Return the [X, Y] coordinate for the center point of the cell that contains the specified text.  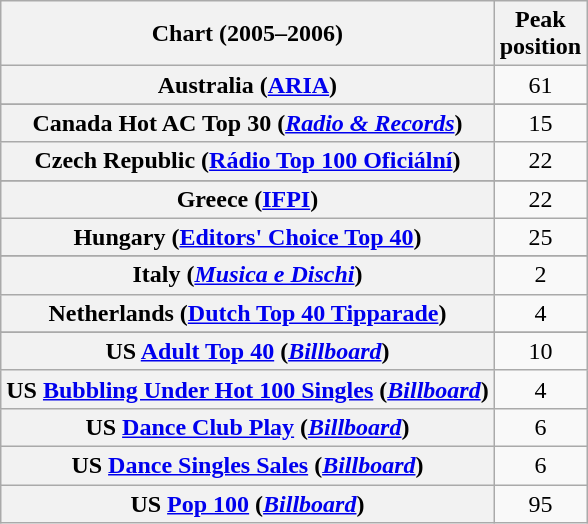
10 [540, 351]
US Dance Club Play (Billboard) [248, 427]
Italy (Musica e Dischi) [248, 275]
2 [540, 275]
Czech Republic (Rádio Top 100 Oficiální) [248, 161]
Greece (IFPI) [248, 199]
Peakposition [540, 34]
61 [540, 85]
US Bubbling Under Hot 100 Singles (Billboard) [248, 389]
Hungary (Editors' Choice Top 40) [248, 237]
US Dance Singles Sales (Billboard) [248, 465]
Canada Hot AC Top 30 (Radio & Records) [248, 123]
US Adult Top 40 (Billboard) [248, 351]
15 [540, 123]
Netherlands (Dutch Top 40 Tipparade) [248, 313]
95 [540, 503]
Australia (ARIA) [248, 85]
25 [540, 237]
Chart (2005–2006) [248, 34]
US Pop 100 (Billboard) [248, 503]
